Extract the (x, y) coordinate from the center of the cell holding the provided text.  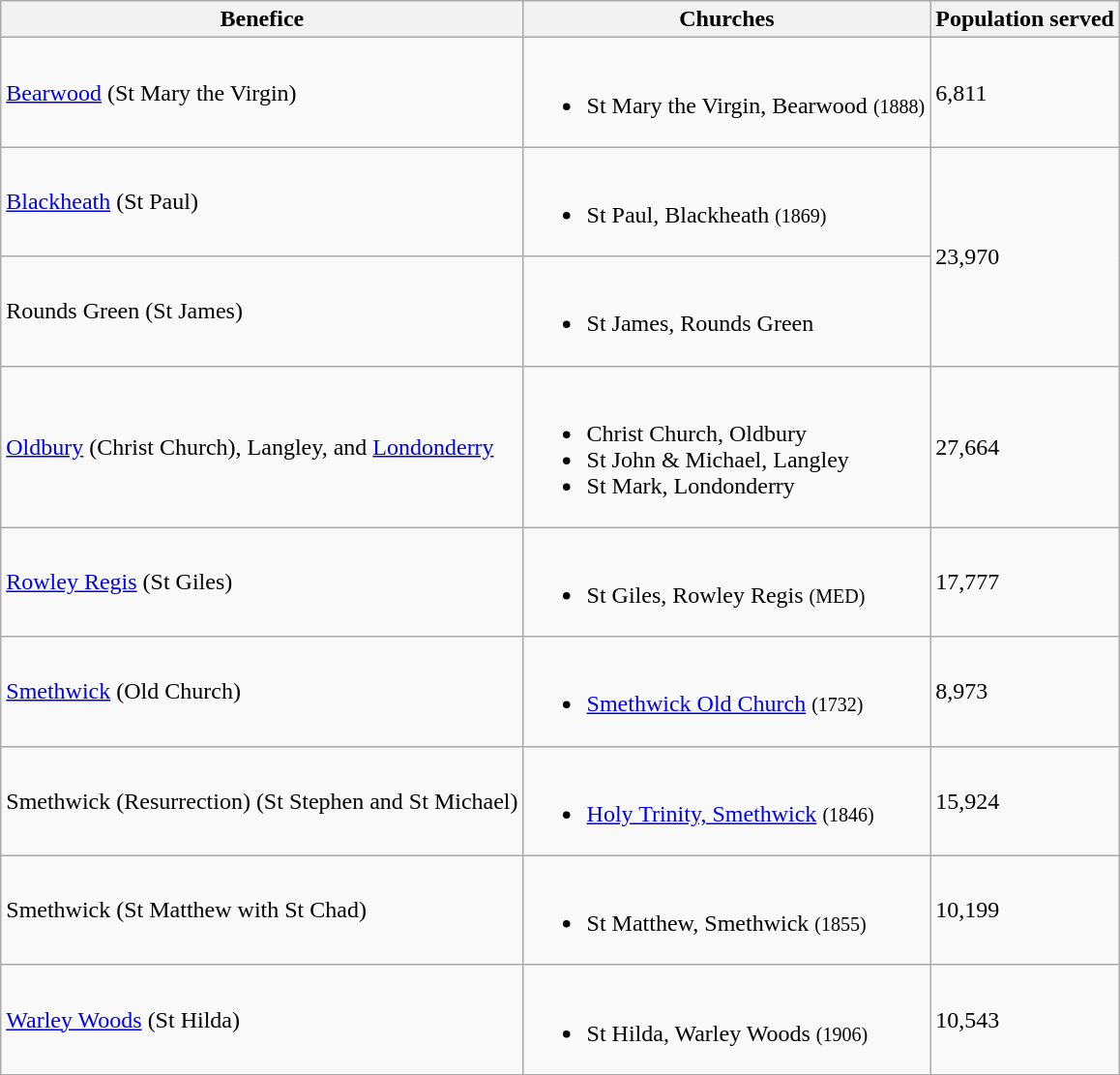
17,777 (1025, 582)
Population served (1025, 19)
Smethwick (Old Church) (262, 691)
Oldbury (Christ Church), Langley, and Londonderry (262, 447)
15,924 (1025, 801)
Rowley Regis (St Giles) (262, 582)
St Hilda, Warley Woods (1906) (727, 1020)
St Mary the Virgin, Bearwood (1888) (727, 93)
Smethwick (Resurrection) (St Stephen and St Michael) (262, 801)
6,811 (1025, 93)
Christ Church, OldburySt John & Michael, LangleySt Mark, Londonderry (727, 447)
27,664 (1025, 447)
St James, Rounds Green (727, 312)
10,543 (1025, 1020)
St Matthew, Smethwick (1855) (727, 910)
Rounds Green (St James) (262, 312)
Benefice (262, 19)
St Paul, Blackheath (1869) (727, 201)
8,973 (1025, 691)
Smethwick (St Matthew with St Chad) (262, 910)
Blackheath (St Paul) (262, 201)
Holy Trinity, Smethwick (1846) (727, 801)
Warley Woods (St Hilda) (262, 1020)
23,970 (1025, 256)
Bearwood (St Mary the Virgin) (262, 93)
Smethwick Old Church (1732) (727, 691)
Churches (727, 19)
10,199 (1025, 910)
St Giles, Rowley Regis (MED) (727, 582)
